Locate the cell with the specified text and output its [X, Y] center coordinate. 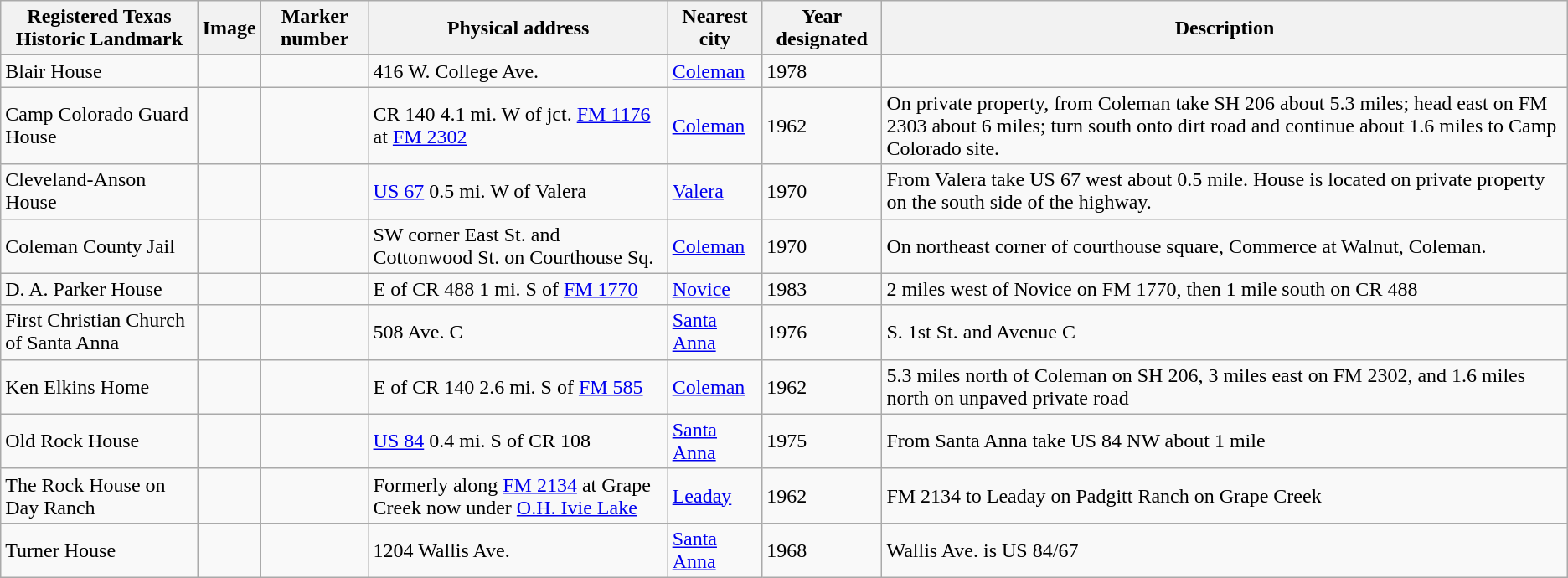
508 Ave. C [518, 332]
E of CR 488 1 mi. S of FM 1770 [518, 289]
1975 [823, 441]
Nearest city [715, 28]
Physical address [518, 28]
Description [1225, 28]
2 miles west of Novice on FM 1770, then 1 mile south on CR 488 [1225, 289]
E of CR 140 2.6 mi. S of FM 585 [518, 387]
1204 Wallis Ave. [518, 550]
US 67 0.5 mi. W of Valera [518, 191]
FM 2134 to Leaday on Padgitt Ranch on Grape Creek [1225, 496]
Coleman County Jail [99, 246]
Registered Texas Historic Landmark [99, 28]
SW corner East St. and Cottonwood St. on Courthouse Sq. [518, 246]
Novice [715, 289]
D. A. Parker House [99, 289]
S. 1st St. and Avenue C [1225, 332]
Leaday [715, 496]
Ken Elkins Home [99, 387]
Camp Colorado Guard House [99, 126]
Turner House [99, 550]
CR 140 4.1 mi. W of jct. FM 1176 at FM 2302 [518, 126]
Old Rock House [99, 441]
First Christian Church of Santa Anna [99, 332]
On northeast corner of courthouse square, Commerce at Walnut, Coleman. [1225, 246]
Cleveland-Anson House [99, 191]
Image [230, 28]
Marker number [315, 28]
Formerly along FM 2134 at Grape Creek now under O.H. Ivie Lake [518, 496]
1983 [823, 289]
From Valera take US 67 west about 0.5 mile. House is located on private property on the south side of the highway. [1225, 191]
416 W. College Ave. [518, 71]
Blair House [99, 71]
US 84 0.4 mi. S of CR 108 [518, 441]
1976 [823, 332]
From Santa Anna take US 84 NW about 1 mile [1225, 441]
Valera [715, 191]
Wallis Ave. is US 84/67 [1225, 550]
5.3 miles north of Coleman on SH 206, 3 miles east on FM 2302, and 1.6 miles north on unpaved private road [1225, 387]
1968 [823, 550]
1978 [823, 71]
Year designated [823, 28]
The Rock House on Day Ranch [99, 496]
